For the text-containing cell, return its midpoint in [X, Y] coordinate format. 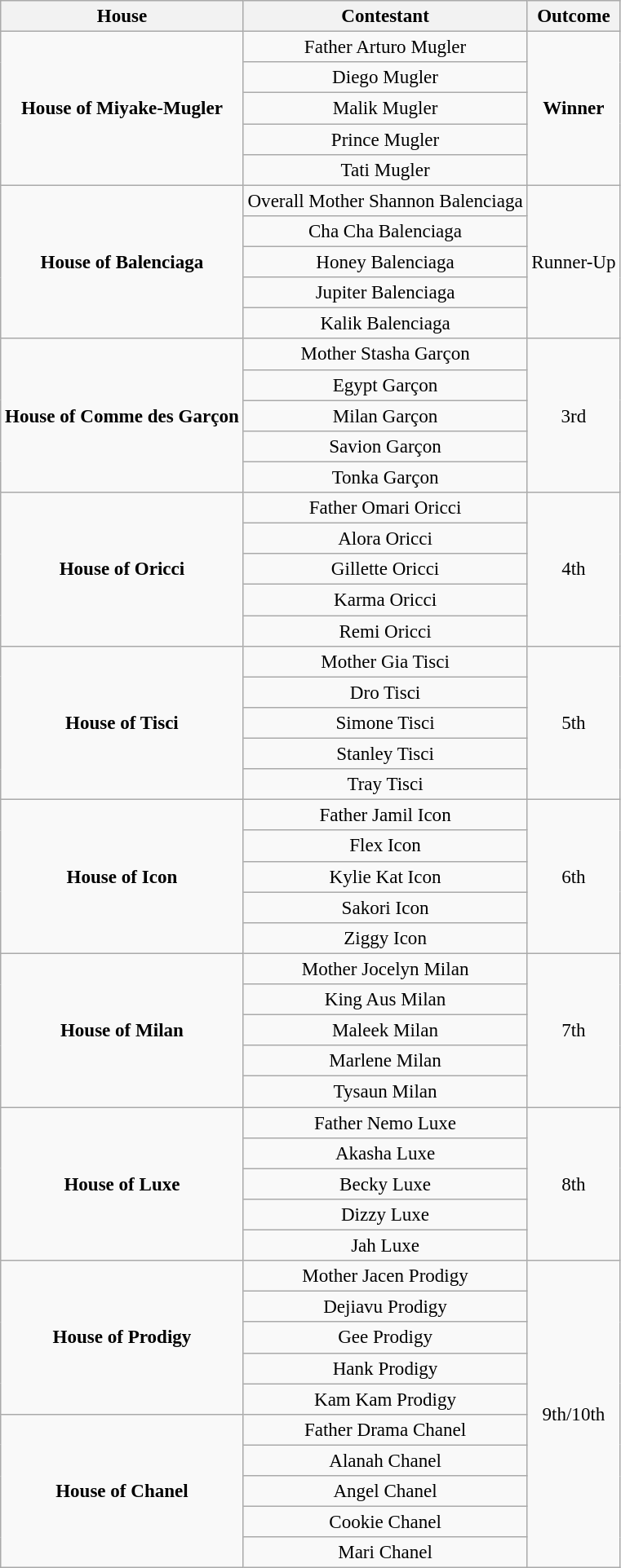
3rd [574, 416]
Jah Luxe [385, 1246]
Mother Jacen Prodigy [385, 1276]
Tysaun Milan [385, 1092]
Honey Balenciaga [385, 263]
5th [574, 723]
Tray Tisci [385, 784]
House of Balenciaga [122, 262]
Dro Tisci [385, 692]
House of Luxe [122, 1184]
Diego Mugler [385, 77]
7th [574, 1030]
9th/10th [574, 1414]
Akasha Luxe [385, 1154]
Simone Tisci [385, 723]
Maleek Milan [385, 1031]
Ziggy Icon [385, 939]
Father Omari Oricci [385, 508]
Alanah Chanel [385, 1460]
Gillette Oricci [385, 569]
Father Jamil Icon [385, 815]
Mother Jocelyn Milan [385, 969]
Contestant [385, 16]
Milan Garçon [385, 416]
Cookie Chanel [385, 1522]
Winner [574, 108]
Sakori Icon [385, 908]
Remi Oricci [385, 631]
House [122, 16]
Kalik Balenciaga [385, 324]
Egypt Garçon [385, 385]
Malik Mugler [385, 108]
Father Arturo Mugler [385, 47]
Overall Mother Shannon Balenciaga [385, 201]
Mari Chanel [385, 1553]
House of Icon [122, 877]
Kylie Kat Icon [385, 877]
House of Prodigy [122, 1337]
Karma Oricci [385, 600]
Outcome [574, 16]
Dejiavu Prodigy [385, 1307]
Prince Mugler [385, 139]
Mother Stasha Garçon [385, 355]
Dizzy Luxe [385, 1215]
Kam Kam Prodigy [385, 1399]
House of Chanel [122, 1491]
Father Nemo Luxe [385, 1123]
8th [574, 1184]
House of Comme des Garçon [122, 416]
Gee Prodigy [385, 1338]
Stanley Tisci [385, 754]
Father Drama Chanel [385, 1430]
Tonka Garçon [385, 477]
House of Oricci [122, 569]
6th [574, 877]
Jupiter Balenciaga [385, 293]
Marlene Milan [385, 1061]
Tati Mugler [385, 170]
King Aus Milan [385, 1000]
House of Tisci [122, 723]
Cha Cha Balenciaga [385, 232]
Flex Icon [385, 846]
Mother Gia Tisci [385, 662]
House of Milan [122, 1030]
House of Miyake-Mugler [122, 108]
4th [574, 569]
Alora Oricci [385, 539]
Savion Garçon [385, 447]
Angel Chanel [385, 1491]
Becky Luxe [385, 1184]
Runner-Up [574, 262]
Hank Prodigy [385, 1368]
